Find where the given text appears and provide that cell's center as (x, y) coordinate. 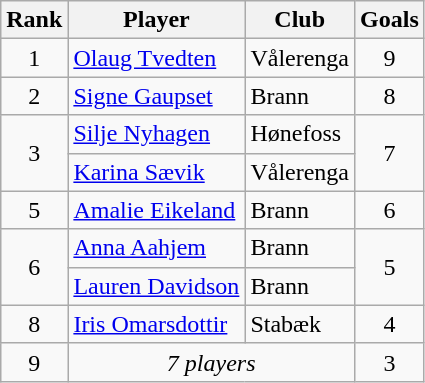
Rank (34, 20)
1 (34, 58)
4 (390, 324)
Signe Gaupset (156, 96)
Player (156, 20)
2 (34, 96)
Goals (390, 20)
Silje Nyhagen (156, 134)
Anna Aahjem (156, 248)
Stabæk (300, 324)
Lauren Davidson (156, 286)
Iris Omarsdottir (156, 324)
Karina Sævik (156, 172)
Hønefoss (300, 134)
Amalie Eikeland (156, 210)
7 players (212, 362)
Club (300, 20)
Olaug Tvedten (156, 58)
7 (390, 153)
